Search for the cell housing the specified text and yield its [x, y] center coordinate. 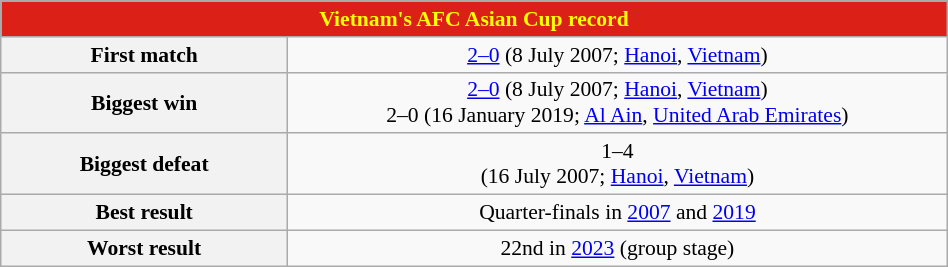
Worst result [144, 248]
2–0 (8 July 2007; Hanoi, Vietnam) 2–0 (16 January 2019; Al Ain, United Arab Emirates) [618, 102]
22nd in 2023 (group stage) [618, 248]
Vietnam's AFC Asian Cup record [474, 19]
Biggest win [144, 102]
1–4 (16 July 2007; Hanoi, Vietnam) [618, 164]
Quarter-finals in 2007 and 2019 [618, 213]
2–0 (8 July 2007; Hanoi, Vietnam) [618, 55]
Biggest defeat [144, 164]
Best result [144, 213]
First match [144, 55]
